Pinpoint the cell where the given text exists, returning its [X, Y] midpoint coordinate. 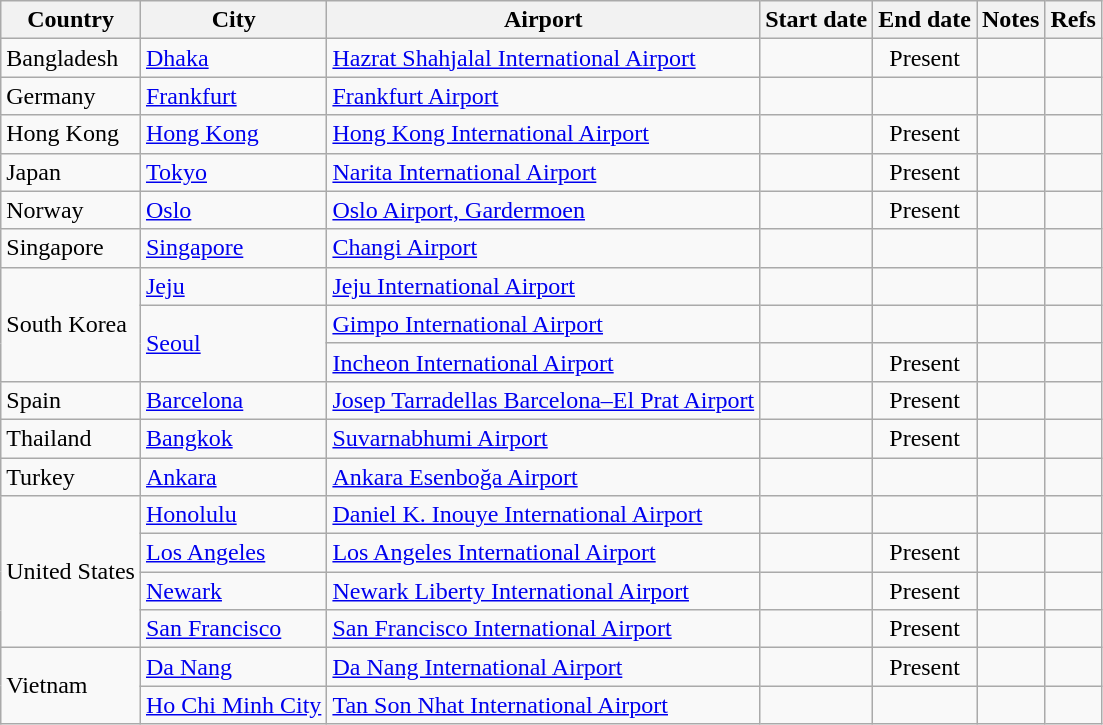
Barcelona [233, 400]
South Korea [71, 324]
Los Angeles [233, 553]
Turkey [71, 477]
City [233, 20]
Oslo Airport, Gardermoen [544, 210]
Narita International Airport [544, 172]
Honolulu [233, 515]
Oslo [233, 210]
San Francisco International Airport [544, 629]
Refs [1073, 20]
Suvarnabhumi Airport [544, 438]
Thailand [71, 438]
Ho Chi Minh City [233, 705]
Notes [1010, 20]
Bangkok [233, 438]
Airport [544, 20]
Hazrat Shahjalal International Airport [544, 58]
Bangladesh [71, 58]
Changi Airport [544, 248]
Josep Tarradellas Barcelona–El Prat Airport [544, 400]
Dhaka [233, 58]
Newark [233, 591]
Vietnam [71, 686]
Germany [71, 96]
Los Angeles International Airport [544, 553]
Tan Son Nhat International Airport [544, 705]
End date [925, 20]
Seoul [233, 343]
Ankara Esenboğa Airport [544, 477]
Jeju [233, 286]
San Francisco [233, 629]
Frankfurt [233, 96]
Incheon International Airport [544, 362]
Da Nang International Airport [544, 667]
Japan [71, 172]
Spain [71, 400]
United States [71, 572]
Newark Liberty International Airport [544, 591]
Da Nang [233, 667]
Start date [816, 20]
Daniel K. Inouye International Airport [544, 515]
Ankara [233, 477]
Country [71, 20]
Frankfurt Airport [544, 96]
Norway [71, 210]
Jeju International Airport [544, 286]
Gimpo International Airport [544, 324]
Tokyo [233, 172]
Hong Kong International Airport [544, 134]
